Detect which cell encompasses the target text, then output its (x, y) center coordinate. 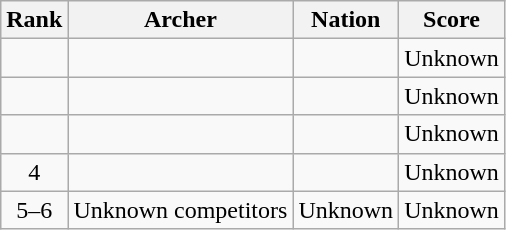
Rank (34, 20)
Unknown competitors (180, 210)
Nation (346, 20)
Score (452, 20)
5–6 (34, 210)
Archer (180, 20)
4 (34, 172)
